Provide the (X, Y) coordinate of the cell's center where the given text is located.  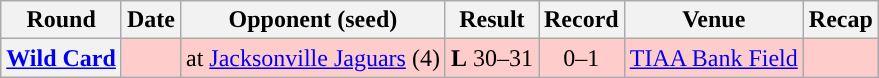
Record (581, 20)
Wild Card (62, 58)
TIAA Bank Field (714, 58)
Venue (714, 20)
0–1 (581, 58)
L 30–31 (492, 58)
Round (62, 20)
Result (492, 20)
Date (150, 20)
Recap (840, 20)
Opponent (seed) (312, 20)
at Jacksonville Jaguars (4) (312, 58)
